Search for the cell housing the specified text and yield its [x, y] center coordinate. 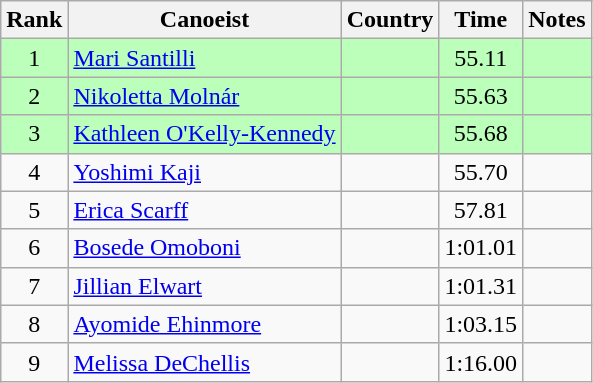
Time [481, 20]
1:16.00 [481, 362]
Mari Santilli [204, 58]
55.68 [481, 134]
1:03.15 [481, 324]
6 [34, 248]
Kathleen O'Kelly-Kennedy [204, 134]
Nikoletta Molnár [204, 96]
4 [34, 172]
Ayomide Ehinmore [204, 324]
Bosede Omoboni [204, 248]
5 [34, 210]
Rank [34, 20]
55.11 [481, 58]
Yoshimi Kaji [204, 172]
1:01.01 [481, 248]
55.70 [481, 172]
7 [34, 286]
Notes [557, 20]
57.81 [481, 210]
1:01.31 [481, 286]
2 [34, 96]
Melissa DeChellis [204, 362]
1 [34, 58]
55.63 [481, 96]
Jillian Elwart [204, 286]
Country [390, 20]
3 [34, 134]
Canoeist [204, 20]
9 [34, 362]
Erica Scarff [204, 210]
8 [34, 324]
